Determine the [x, y] coordinate at the center of the cell enclosing the given text.  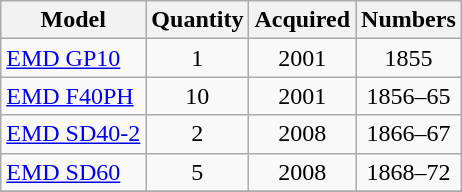
1868–72 [409, 172]
Quantity [198, 20]
5 [198, 172]
1866–67 [409, 134]
2 [198, 134]
Model [74, 20]
1855 [409, 58]
EMD GP10 [74, 58]
EMD SD60 [74, 172]
EMD SD40-2 [74, 134]
1856–65 [409, 96]
1 [198, 58]
Numbers [409, 20]
Acquired [302, 20]
10 [198, 96]
EMD F40PH [74, 96]
